For the text-containing cell, return its midpoint in [X, Y] coordinate format. 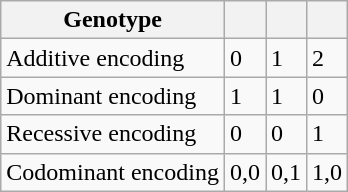
2 [328, 58]
Recessive encoding [113, 134]
Additive encoding [113, 58]
0,1 [286, 172]
Codominant encoding [113, 172]
0,0 [244, 172]
1,0 [328, 172]
Dominant encoding [113, 96]
Genotype [113, 20]
